Return (x, y) of the center of cell containing provided text 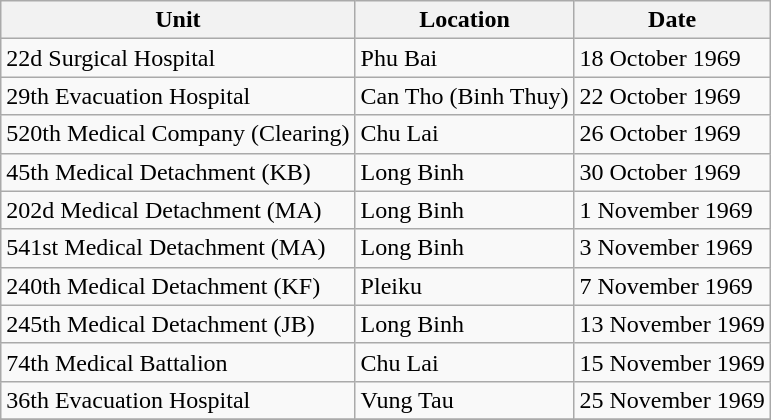
3 November 1969 (672, 248)
Can Tho (Binh Thuy) (464, 96)
25 November 1969 (672, 400)
Phu Bai (464, 58)
1 November 1969 (672, 210)
18 October 1969 (672, 58)
29th Evacuation Hospital (178, 96)
26 October 1969 (672, 134)
Pleiku (464, 286)
74th Medical Battalion (178, 362)
36th Evacuation Hospital (178, 400)
541st Medical Detachment (MA) (178, 248)
245th Medical Detachment (JB) (178, 324)
15 November 1969 (672, 362)
22 October 1969 (672, 96)
45th Medical Detachment (KB) (178, 172)
Date (672, 20)
240th Medical Detachment (KF) (178, 286)
Location (464, 20)
Unit (178, 20)
22d Surgical Hospital (178, 58)
13 November 1969 (672, 324)
202d Medical Detachment (MA) (178, 210)
30 October 1969 (672, 172)
520th Medical Company (Clearing) (178, 134)
7 November 1969 (672, 286)
Vung Tau (464, 400)
